Return [X, Y] of the center of cell containing provided text 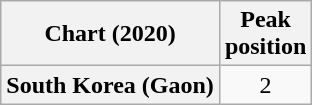
Peakposition [265, 34]
2 [265, 85]
Chart (2020) [110, 34]
South Korea (Gaon) [110, 85]
